Detect which cell encompasses the target text, then output its [x, y] center coordinate. 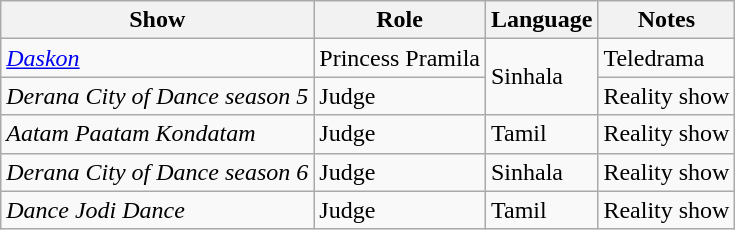
Language [541, 20]
Daskon [158, 58]
Teledrama [666, 58]
Princess Pramila [400, 58]
Dance Jodi Dance [158, 210]
Show [158, 20]
Derana City of Dance season 6 [158, 172]
Derana City of Dance season 5 [158, 96]
Role [400, 20]
Notes [666, 20]
Aatam Paatam Kondatam [158, 134]
